Return the [x, y] coordinate for the center point of the cell that contains the specified text.  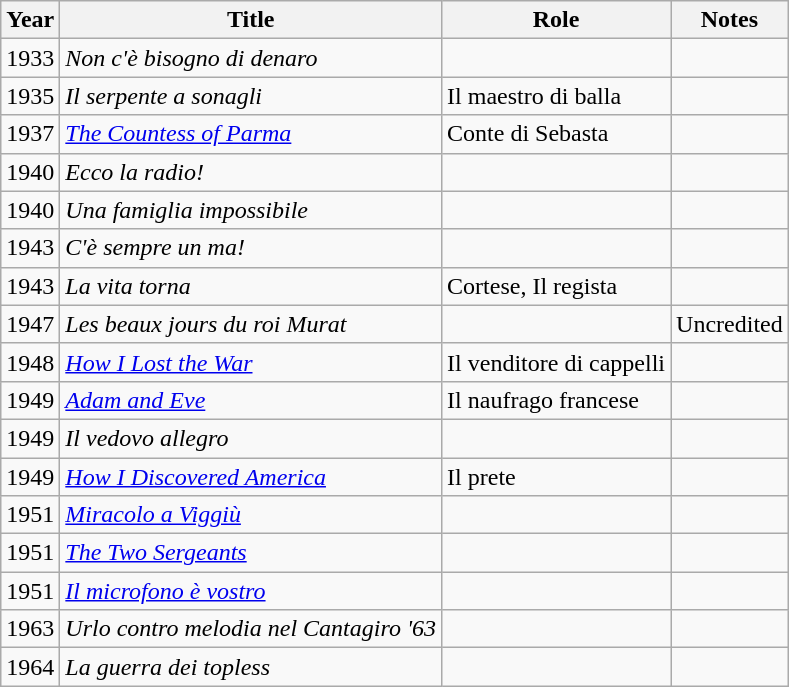
Non c'è bisogno di denaro [251, 58]
Il venditore di cappelli [556, 362]
Il prete [556, 477]
Miracolo a Viggiù [251, 515]
Il serpente a sonagli [251, 96]
Les beaux jours du roi Murat [251, 324]
Ecco la radio! [251, 172]
1964 [30, 667]
Il naufrago francese [556, 400]
Il maestro di balla [556, 96]
C'è sempre un ma! [251, 248]
Adam and Eve [251, 400]
The Countess of Parma [251, 134]
How I Lost the War [251, 362]
1963 [30, 629]
1937 [30, 134]
Title [251, 20]
1947 [30, 324]
Uncredited [730, 324]
1933 [30, 58]
Conte di Sebasta [556, 134]
Urlo contro melodia nel Cantagiro '63 [251, 629]
Una famiglia impossibile [251, 210]
Notes [730, 20]
Il microfono è vostro [251, 591]
Role [556, 20]
La vita torna [251, 286]
1935 [30, 96]
Year [30, 20]
La guerra dei topless [251, 667]
1948 [30, 362]
How I Discovered America [251, 477]
Il vedovo allegro [251, 438]
Cortese, Il regista [556, 286]
The Two Sergeants [251, 553]
